Identify which cell holds the provided text, then report its [X, Y] central coordinate. 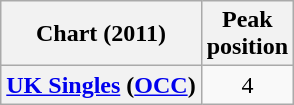
Chart (2011) [101, 34]
4 [247, 85]
UK Singles (OCC) [101, 85]
Peakposition [247, 34]
